Search for the cell housing the specified text and yield its [X, Y] center coordinate. 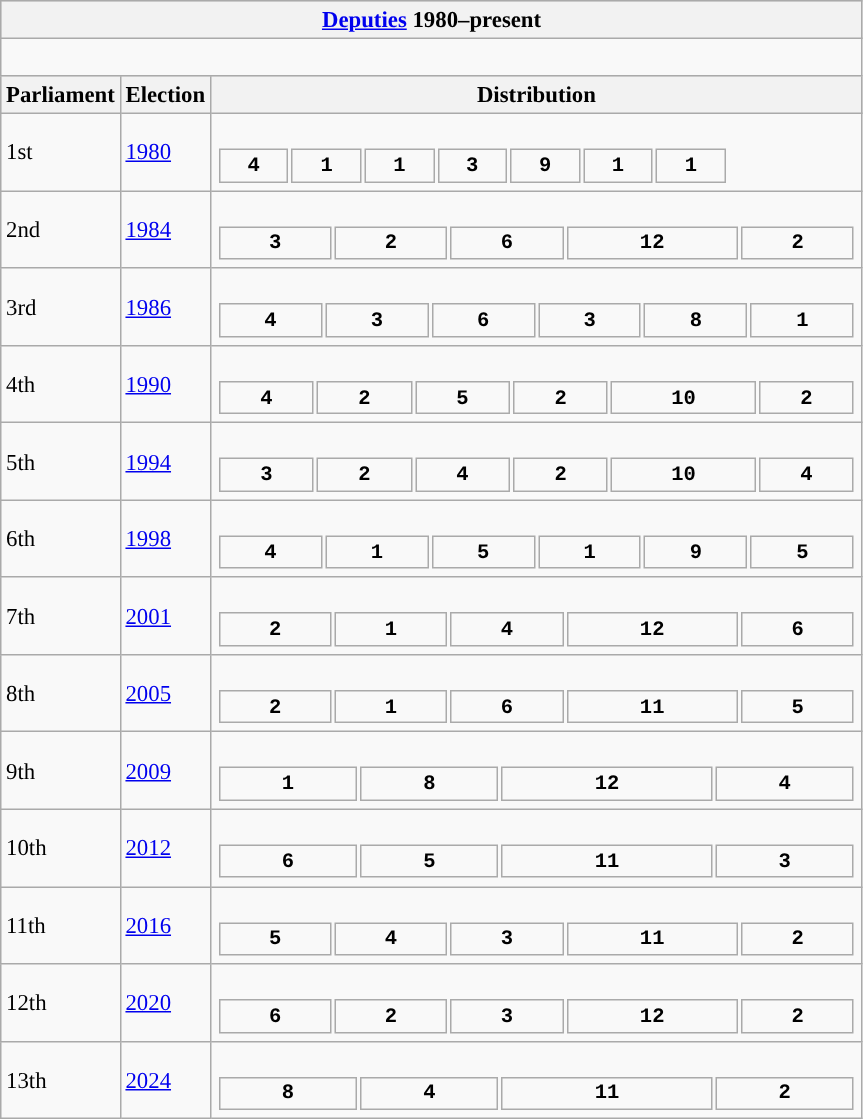
1998 [165, 538]
4 3 6 3 8 1 [536, 306]
11th [60, 926]
3 2 6 12 2 [536, 230]
2005 [165, 694]
4 2 5 2 10 2 [536, 384]
5th [60, 462]
1986 [165, 306]
2001 [165, 616]
1994 [165, 462]
9th [60, 770]
6 5 11 3 [536, 848]
1 8 12 4 [536, 770]
4 1 1 3 9 1 1 [536, 152]
2016 [165, 926]
5 4 3 11 2 [536, 926]
2 1 4 12 6 [536, 616]
6th [60, 538]
Election [165, 95]
1984 [165, 230]
2 1 6 11 5 [536, 694]
Parliament [60, 95]
4th [60, 384]
3rd [60, 306]
4 1 5 1 9 5 [536, 538]
Deputies 1980–present [432, 20]
1980 [165, 152]
3 2 4 2 10 4 [536, 462]
6 2 3 12 2 [536, 1002]
Distribution [536, 95]
1st [60, 152]
2nd [60, 230]
1990 [165, 384]
8th [60, 694]
8 4 11 2 [536, 1080]
2020 [165, 1002]
2024 [165, 1080]
10th [60, 848]
13th [60, 1080]
7th [60, 616]
2009 [165, 770]
12th [60, 1002]
2012 [165, 848]
